For the text-containing cell, return its midpoint in (X, Y) coordinate format. 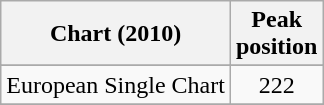
Peakposition (276, 34)
222 (276, 85)
European Single Chart (116, 85)
Chart (2010) (116, 34)
